Return the [X, Y] coordinate for the center point of the cell that contains the specified text.  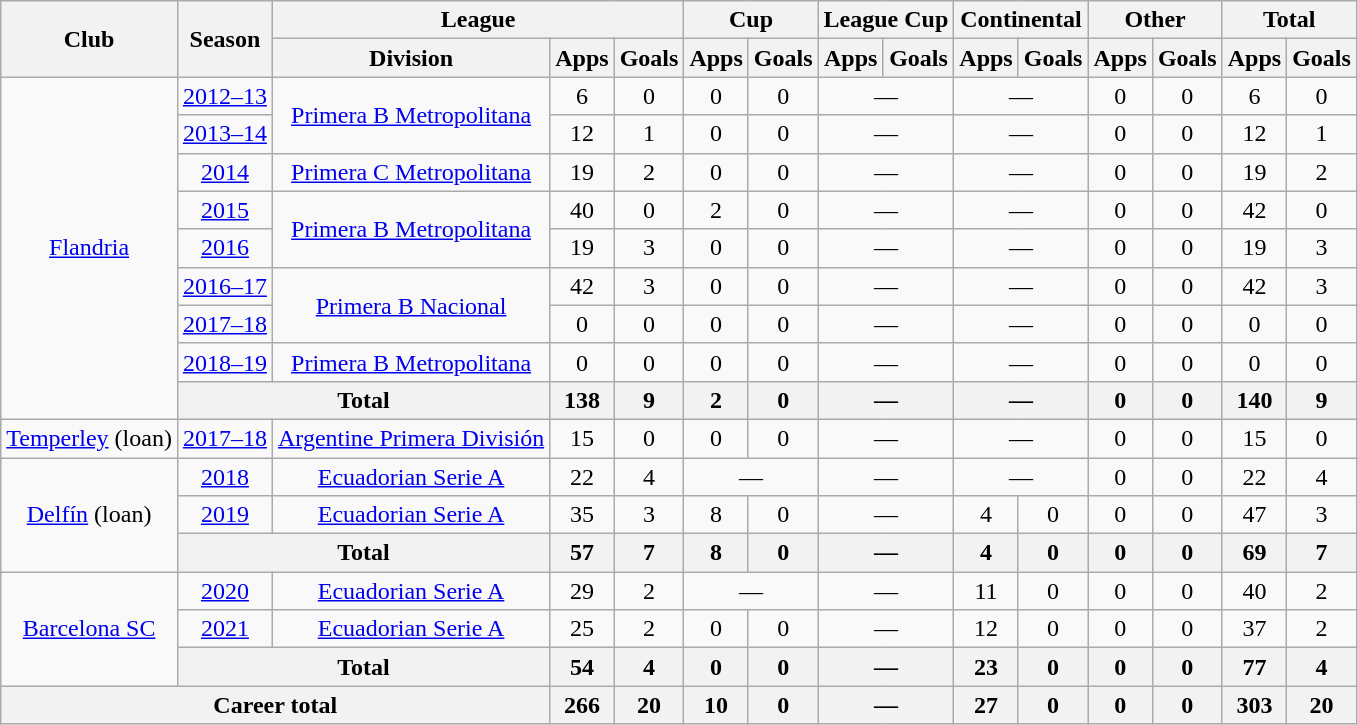
Career total [276, 705]
11 [986, 591]
27 [986, 705]
Division [410, 58]
2014 [224, 172]
Argentine Primera División [410, 438]
47 [1254, 515]
2019 [224, 515]
Primera C Metropolitana [410, 172]
29 [582, 591]
138 [582, 400]
25 [582, 629]
Flandria [90, 248]
Delfín (loan) [90, 515]
Continental [1021, 20]
Temperley (loan) [90, 438]
League Cup [886, 20]
Other [1155, 20]
Season [224, 39]
57 [582, 553]
37 [1254, 629]
266 [582, 705]
Barcelona SC [90, 629]
Club [90, 39]
23 [986, 667]
2016 [224, 248]
69 [1254, 553]
10 [716, 705]
2013–14 [224, 134]
140 [1254, 400]
54 [582, 667]
Primera B Nacional [410, 305]
2015 [224, 210]
Cup [751, 20]
2018 [224, 477]
2012–13 [224, 96]
77 [1254, 667]
League [478, 20]
35 [582, 515]
2016–17 [224, 286]
303 [1254, 705]
2021 [224, 629]
2018–19 [224, 362]
2020 [224, 591]
